Extract the (X, Y) coordinate from the center of the cell holding the provided text.  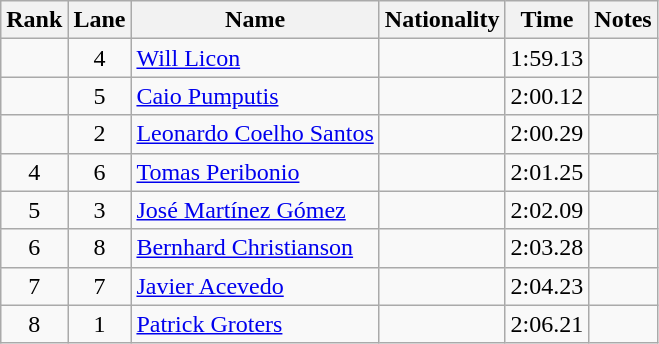
2:00.12 (547, 96)
3 (100, 210)
2:02.09 (547, 210)
Lane (100, 20)
2:04.23 (547, 286)
Patrick Groters (255, 324)
2:01.25 (547, 172)
2 (100, 134)
Nationality (442, 20)
Tomas Peribonio (255, 172)
Bernhard Christianson (255, 248)
2:03.28 (547, 248)
Caio Pumputis (255, 96)
Time (547, 20)
Leonardo Coelho Santos (255, 134)
Notes (623, 20)
Name (255, 20)
2:06.21 (547, 324)
2:00.29 (547, 134)
1:59.13 (547, 58)
1 (100, 324)
José Martínez Gómez (255, 210)
Javier Acevedo (255, 286)
Rank (34, 20)
Will Licon (255, 58)
